Return (X, Y) of the center of cell containing provided text 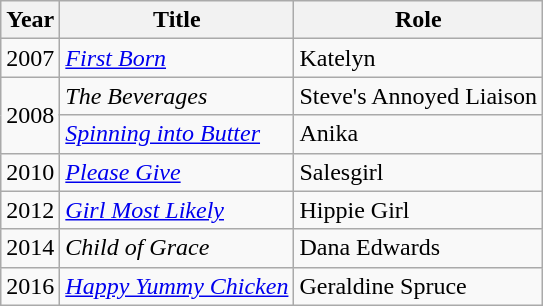
Year (30, 20)
2016 (30, 286)
Hippie Girl (418, 210)
Katelyn (418, 58)
Title (177, 20)
2008 (30, 115)
Please Give (177, 172)
Role (418, 20)
Dana Edwards (418, 248)
Spinning into Butter (177, 134)
Geraldine Spruce (418, 286)
The Beverages (177, 96)
2010 (30, 172)
Steve's Annoyed Liaison (418, 96)
Anika (418, 134)
Happy Yummy Chicken (177, 286)
First Born (177, 58)
2007 (30, 58)
Child of Grace (177, 248)
2014 (30, 248)
Salesgirl (418, 172)
2012 (30, 210)
Girl Most Likely (177, 210)
